Return [X, Y] of the center of cell containing provided text 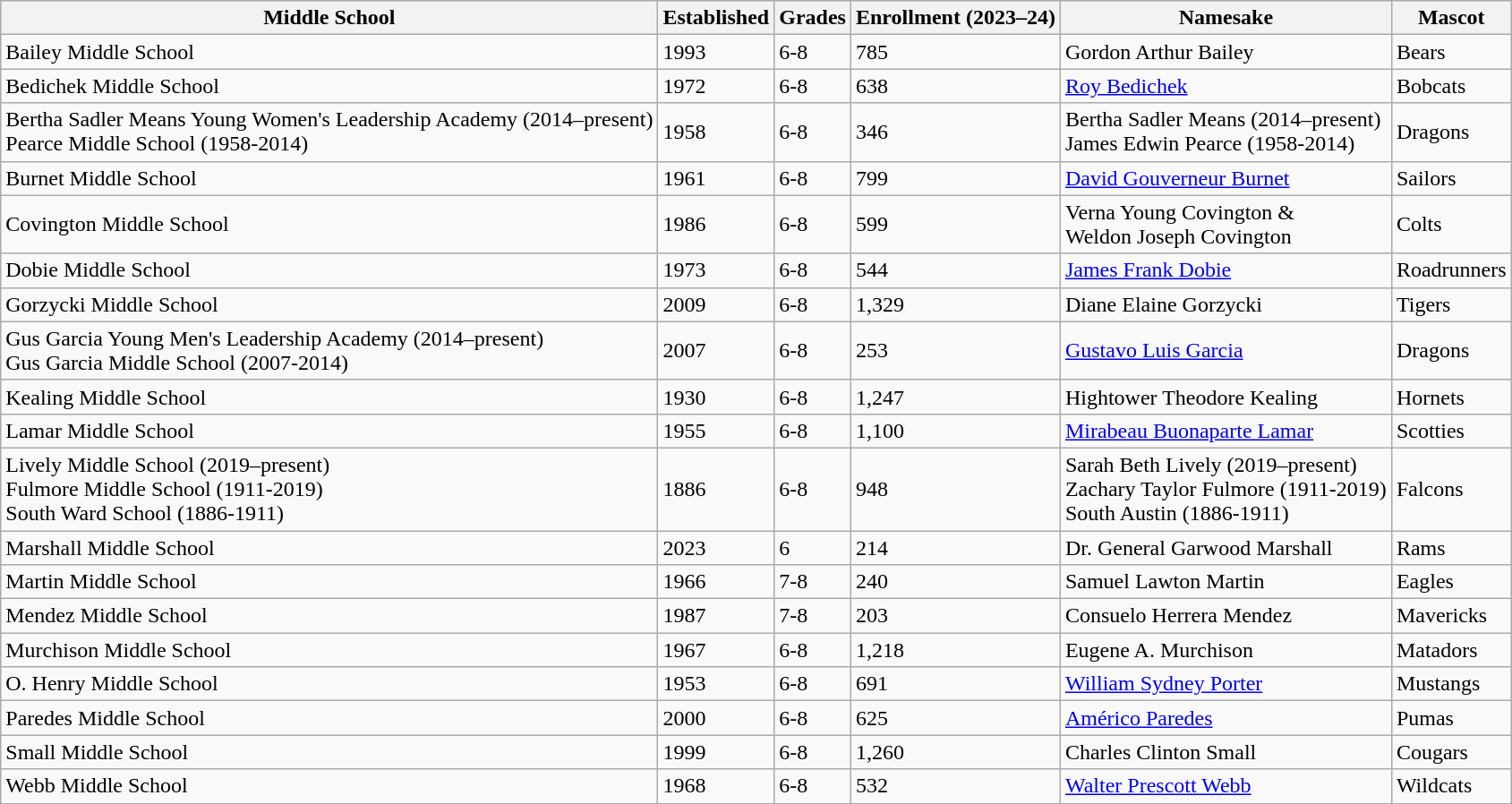
Colts [1451, 224]
6 [813, 547]
Mascot [1451, 18]
Walter Prescott Webb [1226, 786]
Mavericks [1451, 616]
1953 [716, 684]
Lively Middle School (2019–present)Fulmore Middle School (1911-2019)South Ward School (1886-1911) [329, 489]
Gordon Arthur Bailey [1226, 52]
Gus Garcia Young Men's Leadership Academy (2014–present)Gus Garcia Middle School (2007-2014) [329, 351]
Established [716, 18]
1993 [716, 52]
Samuel Lawton Martin [1226, 582]
Roy Bedichek [1226, 86]
Namesake [1226, 18]
David Gouverneur Burnet [1226, 178]
214 [955, 547]
Hornets [1451, 397]
1999 [716, 752]
948 [955, 489]
Webb Middle School [329, 786]
346 [955, 133]
799 [955, 178]
Bedichek Middle School [329, 86]
Verna Young Covington &Weldon Joseph Covington [1226, 224]
253 [955, 351]
Bertha Sadler Means (2014–present)James Edwin Pearce (1958-2014) [1226, 133]
Gustavo Luis Garcia [1226, 351]
Eugene A. Murchison [1226, 650]
Martin Middle School [329, 582]
Small Middle School [329, 752]
Paredes Middle School [329, 718]
1987 [716, 616]
203 [955, 616]
Lamar Middle School [329, 431]
Eagles [1451, 582]
625 [955, 718]
Grades [813, 18]
Covington Middle School [329, 224]
599 [955, 224]
Charles Clinton Small [1226, 752]
240 [955, 582]
2000 [716, 718]
1,329 [955, 304]
2009 [716, 304]
Bears [1451, 52]
1986 [716, 224]
Roadrunners [1451, 270]
Burnet Middle School [329, 178]
Sarah Beth Lively (2019–present)Zachary Taylor Fulmore (1911-2019)South Austin (1886-1911) [1226, 489]
Falcons [1451, 489]
2007 [716, 351]
Cougars [1451, 752]
Enrollment (2023–24) [955, 18]
Diane Elaine Gorzycki [1226, 304]
1968 [716, 786]
Bailey Middle School [329, 52]
Hightower Theodore Kealing [1226, 397]
William Sydney Porter [1226, 684]
1967 [716, 650]
Sailors [1451, 178]
Gorzycki Middle School [329, 304]
691 [955, 684]
544 [955, 270]
1886 [716, 489]
Dr. General Garwood Marshall [1226, 547]
Dobie Middle School [329, 270]
Américo Paredes [1226, 718]
1966 [716, 582]
1958 [716, 133]
Matadors [1451, 650]
2023 [716, 547]
1,100 [955, 431]
Mendez Middle School [329, 616]
1955 [716, 431]
O. Henry Middle School [329, 684]
Consuelo Herrera Mendez [1226, 616]
Mustangs [1451, 684]
1,260 [955, 752]
Kealing Middle School [329, 397]
1973 [716, 270]
1972 [716, 86]
785 [955, 52]
Marshall Middle School [329, 547]
Middle School [329, 18]
Mirabeau Buonaparte Lamar [1226, 431]
Scotties [1451, 431]
Tigers [1451, 304]
1961 [716, 178]
James Frank Dobie [1226, 270]
1,247 [955, 397]
532 [955, 786]
638 [955, 86]
1930 [716, 397]
Pumas [1451, 718]
1,218 [955, 650]
Wildcats [1451, 786]
Murchison Middle School [329, 650]
Bertha Sadler Means Young Women's Leadership Academy (2014–present)Pearce Middle School (1958-2014) [329, 133]
Bobcats [1451, 86]
Rams [1451, 547]
